Extract the (X, Y) coordinate from the center of the cell holding the provided text.  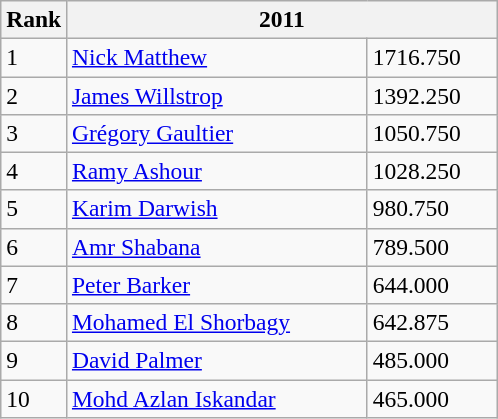
644.000 (432, 285)
4 (34, 171)
8 (34, 322)
1716.750 (432, 57)
1392.250 (432, 95)
Karim Darwish (218, 209)
Rank (34, 19)
Amr Shabana (218, 247)
James Willstrop (218, 95)
Mohd Azlan Iskandar (218, 398)
789.500 (432, 247)
642.875 (432, 322)
Mohamed El Shorbagy (218, 322)
Grégory Gaultier (218, 133)
9 (34, 360)
7 (34, 285)
1028.250 (432, 171)
1 (34, 57)
465.000 (432, 398)
Nick Matthew (218, 57)
10 (34, 398)
Ramy Ashour (218, 171)
980.750 (432, 209)
5 (34, 209)
Peter Barker (218, 285)
David Palmer (218, 360)
1050.750 (432, 133)
485.000 (432, 360)
2 (34, 95)
6 (34, 247)
3 (34, 133)
2011 (282, 19)
